Output the (X, Y) coordinate of the center of the cell containing the given text.  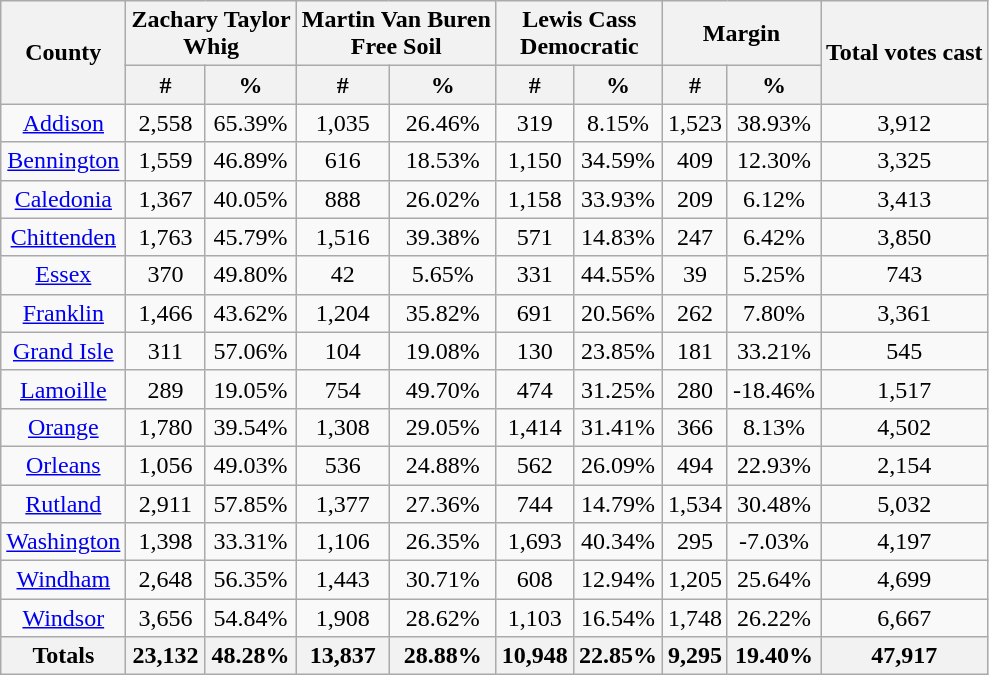
54.84% (250, 618)
2,154 (905, 465)
26.22% (774, 618)
Totals (64, 656)
40.34% (618, 542)
319 (534, 123)
1,103 (534, 618)
130 (534, 351)
1,377 (342, 503)
38.93% (774, 123)
29.05% (442, 427)
1,308 (342, 427)
289 (166, 389)
Caledonia (64, 199)
22.85% (618, 656)
Margin (741, 34)
Orange (64, 427)
1,035 (342, 123)
1,443 (342, 580)
-18.46% (774, 389)
6.42% (774, 237)
Grand Isle (64, 351)
3,656 (166, 618)
280 (694, 389)
Washington (64, 542)
562 (534, 465)
3,850 (905, 237)
16.54% (618, 618)
10,948 (534, 656)
30.48% (774, 503)
3,361 (905, 313)
Bennington (64, 161)
4,699 (905, 580)
545 (905, 351)
3,912 (905, 123)
18.53% (442, 161)
Windham (64, 580)
Rutland (64, 503)
35.82% (442, 313)
311 (166, 351)
56.35% (250, 580)
209 (694, 199)
14.79% (618, 503)
1,517 (905, 389)
57.06% (250, 351)
2,648 (166, 580)
34.59% (618, 161)
46.89% (250, 161)
1,056 (166, 465)
19.08% (442, 351)
616 (342, 161)
888 (342, 199)
104 (342, 351)
40.05% (250, 199)
Franklin (64, 313)
3,413 (905, 199)
1,106 (342, 542)
14.83% (618, 237)
57.85% (250, 503)
9,295 (694, 656)
25.64% (774, 580)
28.88% (442, 656)
44.55% (618, 275)
1,748 (694, 618)
1,534 (694, 503)
1,693 (534, 542)
Essex (64, 275)
23,132 (166, 656)
26.02% (442, 199)
26.09% (618, 465)
1,523 (694, 123)
295 (694, 542)
536 (342, 465)
39.38% (442, 237)
4,502 (905, 427)
19.05% (250, 389)
370 (166, 275)
1,158 (534, 199)
43.62% (250, 313)
1,466 (166, 313)
331 (534, 275)
6,667 (905, 618)
Martin Van BurenFree Soil (396, 34)
Zachary TaylorWhig (211, 34)
26.46% (442, 123)
1,516 (342, 237)
8.15% (618, 123)
4,197 (905, 542)
Addison (64, 123)
744 (534, 503)
1,414 (534, 427)
1,908 (342, 618)
743 (905, 275)
Lamoille (64, 389)
Total votes cast (905, 52)
754 (342, 389)
1,763 (166, 237)
39 (694, 275)
20.56% (618, 313)
23.85% (618, 351)
1,204 (342, 313)
366 (694, 427)
181 (694, 351)
571 (534, 237)
48.28% (250, 656)
County (64, 52)
28.62% (442, 618)
45.79% (250, 237)
Windsor (64, 618)
691 (534, 313)
22.93% (774, 465)
12.94% (618, 580)
31.25% (618, 389)
33.93% (618, 199)
12.30% (774, 161)
Lewis CassDemocratic (579, 34)
33.31% (250, 542)
409 (694, 161)
5.65% (442, 275)
1,780 (166, 427)
49.80% (250, 275)
1,367 (166, 199)
1,398 (166, 542)
65.39% (250, 123)
26.35% (442, 542)
2,558 (166, 123)
5.25% (774, 275)
19.40% (774, 656)
49.03% (250, 465)
2,911 (166, 503)
Orleans (64, 465)
-7.03% (774, 542)
3,325 (905, 161)
1,150 (534, 161)
1,559 (166, 161)
13,837 (342, 656)
6.12% (774, 199)
42 (342, 275)
1,205 (694, 580)
608 (534, 580)
247 (694, 237)
27.36% (442, 503)
24.88% (442, 465)
474 (534, 389)
49.70% (442, 389)
33.21% (774, 351)
5,032 (905, 503)
8.13% (774, 427)
Chittenden (64, 237)
47,917 (905, 656)
7.80% (774, 313)
31.41% (618, 427)
39.54% (250, 427)
494 (694, 465)
30.71% (442, 580)
262 (694, 313)
